Return (X, Y) of the center of cell containing provided text 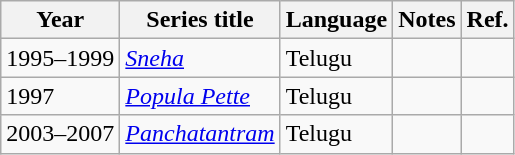
1995–1999 (60, 58)
Year (60, 20)
Popula Pette (200, 96)
Sneha (200, 58)
Notes (427, 20)
Ref. (488, 20)
Panchatantram (200, 134)
1997 (60, 96)
Language (336, 20)
2003–2007 (60, 134)
Series title (200, 20)
